Determine the [X, Y] coordinate at the center of the cell enclosing the given text.  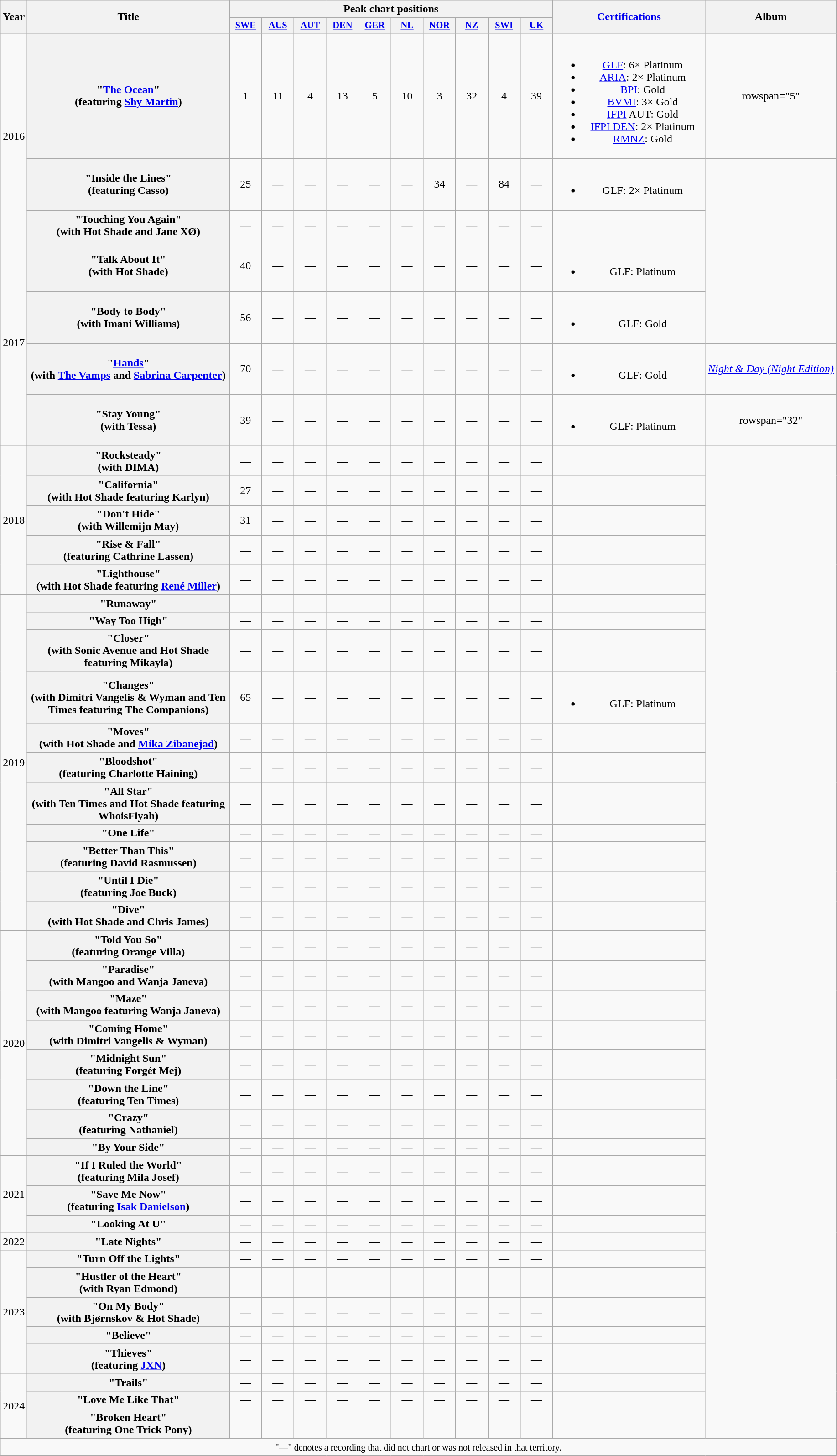
"Inside the Lines"(featuring Casso) [129, 184]
1 [245, 96]
13 [342, 96]
5 [375, 96]
"Broken Heart"(featuring One Trick Pony) [129, 1424]
"Stay Young"(with Tessa) [129, 421]
"Moves"(with Hot Shade and Mika Zibanejad) [129, 737]
"The Ocean"(featuring Shy Martin) [129, 96]
GER [375, 26]
2016 [14, 136]
"On My Body"(with Bjørnskov & Hot Shade) [129, 1312]
NL [407, 26]
"Trails" [129, 1383]
2021 [14, 1194]
"Down the Line"(featuring Ten Times) [129, 1094]
"If I Ruled the World"(featuring Mila Josef) [129, 1171]
"Bloodshot" (featuring Charlotte Haining) [129, 767]
"Told You So"(featuring Orange Villa) [129, 945]
"Late Nights" [129, 1242]
GLF: 6× PlatinumARIA: 2× PlatinumBPI: GoldBVMI: 3× GoldIFPI AUT: GoldIFPI DEN: 2× PlatinumRMNZ: Gold [629, 96]
"Closer" (with Sonic Avenue and Hot Shade featuring Mikayla) [129, 650]
"Changes" (with Dimitri Vangelis & Wyman and Ten Times featuring The Companions) [129, 697]
"Crazy" (featuring Nathaniel) [129, 1123]
AUT [310, 26]
"Don't Hide" (with Willemijn May) [129, 520]
"Coming Home" (with Dimitri Vangelis & Wyman) [129, 1035]
SWI [504, 26]
AUS [278, 26]
"Way Too High" [129, 621]
"—" denotes a recording that did not chart or was not released in that territory. [419, 1447]
"All Star" (with Ten Times and Hot Shade featuring WhoisFiyah) [129, 804]
rowspan="32" [771, 421]
2018 [14, 520]
27 [245, 491]
Album [771, 17]
2020 [14, 1044]
2017 [14, 343]
"Looking At U" [129, 1224]
25 [245, 184]
31 [245, 520]
DEN [342, 26]
32 [472, 96]
56 [245, 318]
"Hustler of the Heart"(with Ryan Edmond) [129, 1282]
"Body to Body"(with Imani Williams) [129, 318]
2022 [14, 1242]
"Midnight Sun"(featuring Forgét Mej) [129, 1064]
GLF: 2× Platinum [629, 184]
"Better Than This"(featuring David Rasmussen) [129, 857]
SWE [245, 26]
65 [245, 697]
11 [278, 96]
Certifications [629, 17]
"Maze" (with Mangoo featuring Wanja Janeva) [129, 1005]
"California"(with Hot Shade featuring Karlyn) [129, 491]
84 [504, 184]
Title [129, 17]
40 [245, 266]
70 [245, 369]
"By Your Side" [129, 1147]
10 [407, 96]
"Lighthouse" (with Hot Shade featuring René Miller) [129, 579]
"Save Me Now"(featuring Isak Danielson) [129, 1200]
"Touching You Again"(with Hot Shade and Jane XØ) [129, 225]
Year [14, 17]
"Until I Die"(featuring Joe Buck) [129, 886]
2024 [14, 1406]
34 [440, 184]
3 [440, 96]
2023 [14, 1312]
"Love Me Like That" [129, 1400]
2019 [14, 763]
"Turn Off the Lights" [129, 1259]
"Hands" (with The Vamps and Sabrina Carpenter) [129, 369]
"Talk About It"(with Hot Shade) [129, 266]
"Believe" [129, 1336]
"One Life" [129, 833]
"Thieves"(featuring JXN) [129, 1359]
"Runaway" [129, 603]
UK [536, 26]
Night & Day (Night Edition) [771, 369]
"Paradise"(with Mangoo and Wanja Janeva) [129, 976]
Peak chart positions [391, 9]
"Rocksteady"(with DIMA) [129, 461]
"Rise & Fall" (featuring Cathrine Lassen) [129, 550]
rowspan="5" [771, 96]
NOR [440, 26]
"Dive"(with Hot Shade and Chris James) [129, 916]
NZ [472, 26]
